Scan for the cell matching the given text and deliver its [x, y] coordinate at center. 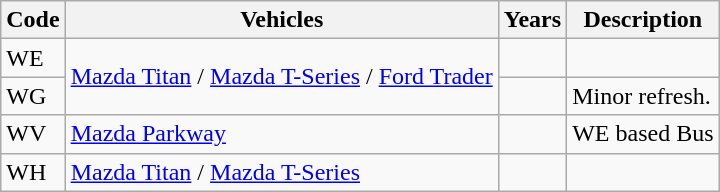
Description [643, 20]
WG [33, 96]
WE [33, 58]
Vehicles [282, 20]
WE based Bus [643, 134]
Mazda Parkway [282, 134]
Minor refresh. [643, 96]
Mazda Titan / Mazda T-Series [282, 172]
Code [33, 20]
Mazda Titan / Mazda T-Series / Ford Trader [282, 77]
WV [33, 134]
Years [532, 20]
WH [33, 172]
